Determine the [X, Y] coordinate at the center of the cell enclosing the given text.  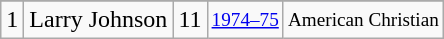
11 [190, 20]
1 [12, 20]
1974–75 [245, 20]
Larry Johnson [98, 20]
American Christian [363, 20]
